Determine the [X, Y] coordinate at the center of the cell enclosing the given text.  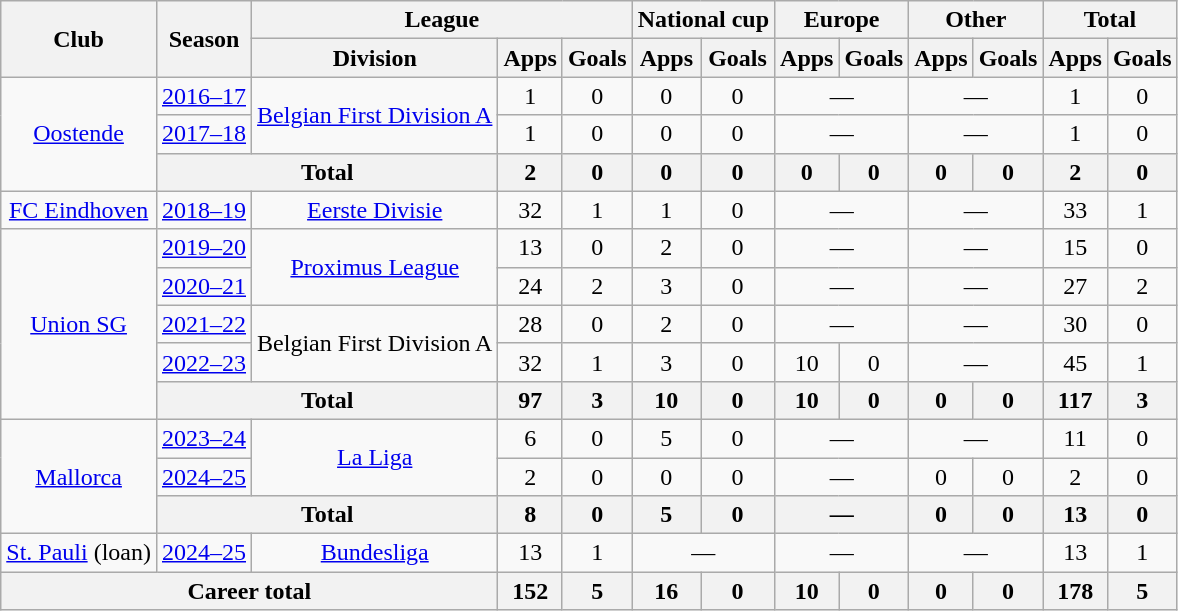
178 [1075, 591]
117 [1075, 400]
League [442, 20]
Season [204, 39]
Career total [250, 591]
FC Eindhoven [79, 210]
97 [530, 400]
30 [1075, 324]
2023–24 [204, 438]
24 [530, 286]
33 [1075, 210]
National cup [703, 20]
2019–20 [204, 248]
Division [375, 58]
27 [1075, 286]
Oostende [79, 134]
Mallorca [79, 476]
2016–17 [204, 96]
Other [976, 20]
2018–19 [204, 210]
Club [79, 39]
11 [1075, 438]
15 [1075, 248]
2021–22 [204, 324]
28 [530, 324]
St. Pauli (loan) [79, 553]
8 [530, 515]
Eerste Divisie [375, 210]
Union SG [79, 324]
Proximus League [375, 267]
Bundesliga [375, 553]
6 [530, 438]
2017–18 [204, 134]
16 [666, 591]
2022–23 [204, 362]
2020–21 [204, 286]
La Liga [375, 457]
152 [530, 591]
45 [1075, 362]
Europe [842, 20]
